Capture the cell that displays the provided text and extract its [x, y] central coordinate. 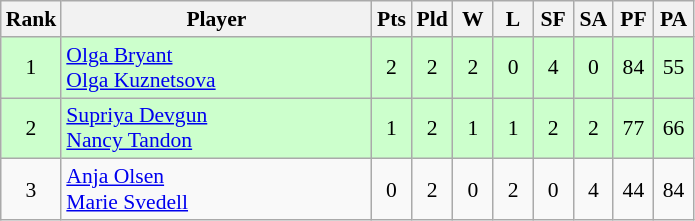
77 [633, 128]
SA [593, 19]
Olga Bryant Olga Kuznetsova [216, 68]
PA [673, 19]
Rank [32, 19]
55 [673, 68]
44 [633, 190]
SF [553, 19]
3 [32, 190]
66 [673, 128]
Pts [391, 19]
Anja Olsen Marie Svedell [216, 190]
PF [633, 19]
W [473, 19]
L [513, 19]
Supriya Devgun Nancy Tandon [216, 128]
Pld [432, 19]
Player [216, 19]
